Identify which cell holds the provided text, then report its [x, y] central coordinate. 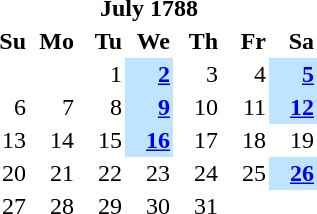
2 [149, 74]
3 [197, 74]
Tu [101, 42]
1 [101, 74]
23 [149, 174]
21 [53, 174]
Mo [53, 42]
15 [101, 140]
24 [197, 174]
Th [197, 42]
We [149, 42]
18 [245, 140]
7 [53, 108]
11 [245, 108]
12 [293, 108]
9 [149, 108]
26 [293, 174]
19 [293, 140]
22 [101, 174]
25 [245, 174]
8 [101, 108]
Sa [293, 42]
4 [245, 74]
16 [149, 140]
10 [197, 108]
17 [197, 140]
Fr [245, 42]
5 [293, 74]
14 [53, 140]
